Determine the (x, y) coordinate at the center of the cell enclosing the given text.  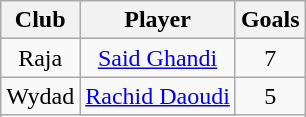
7 (270, 58)
Goals (270, 20)
Wydad (40, 96)
Raja (40, 58)
5 (270, 96)
Club (40, 20)
Rachid Daoudi (158, 96)
Said Ghandi (158, 58)
Player (158, 20)
